Identify which cell holds the provided text, then report its (x, y) central coordinate. 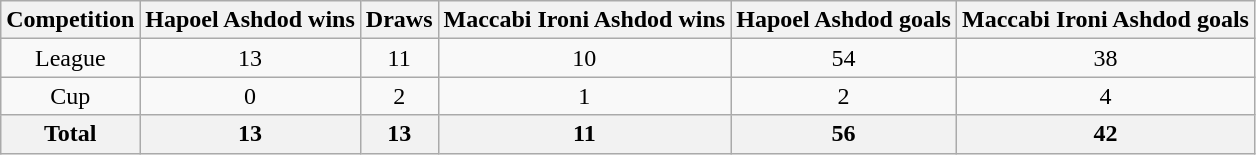
Hapoel Ashdod goals (844, 20)
38 (1105, 58)
54 (844, 58)
0 (250, 96)
Hapoel Ashdod wins (250, 20)
Total (70, 134)
League (70, 58)
10 (584, 58)
Competition (70, 20)
56 (844, 134)
Maccabi Ironi Ashdod goals (1105, 20)
Maccabi Ironi Ashdod wins (584, 20)
Cup (70, 96)
1 (584, 96)
42 (1105, 134)
4 (1105, 96)
Draws (399, 20)
